Locate the cell with the specified text and output its (X, Y) center coordinate. 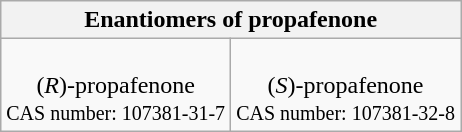
(R)-propafenone CAS number: 107381-31-7 (116, 85)
Enantiomers of propafenone (231, 20)
(S)-propafenone CAS number: 107381-32-8 (346, 85)
